Search for the cell housing the specified text and yield its (X, Y) center coordinate. 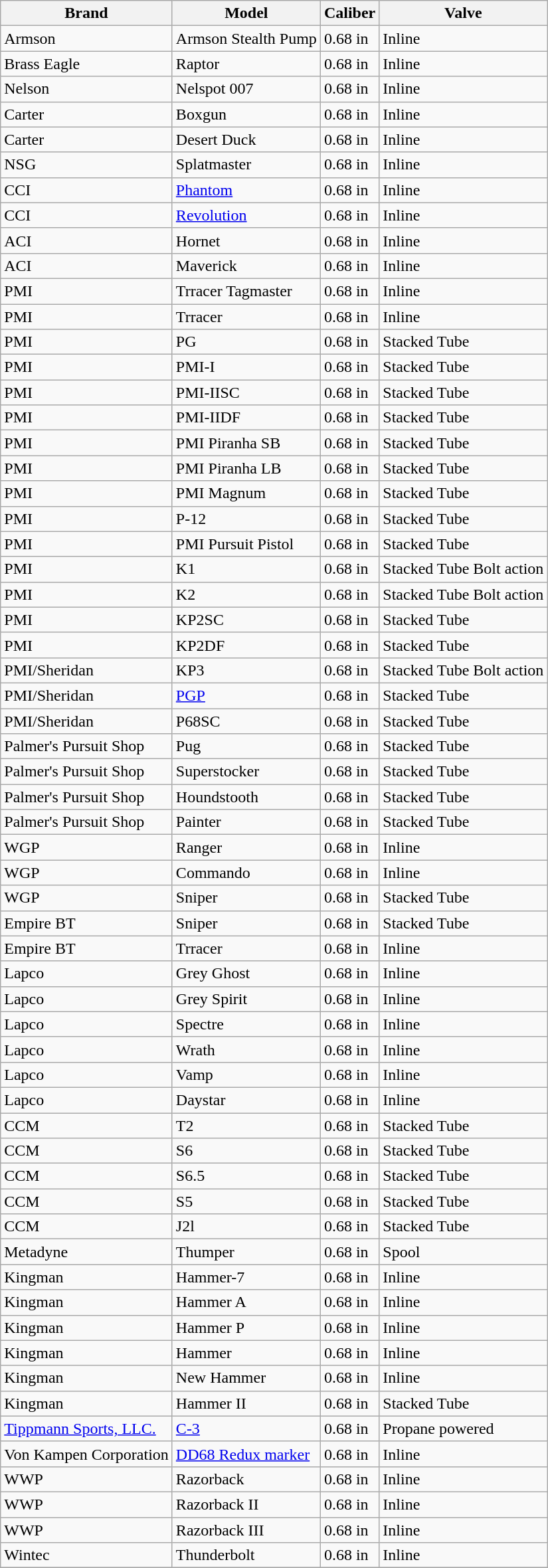
KP3 (246, 670)
P-12 (246, 519)
Raptor (246, 64)
PMI-IIDF (246, 418)
Trracer Tagmaster (246, 291)
Boxgun (246, 114)
Vamp (246, 1075)
P68SC (246, 721)
Phantom (246, 190)
J2l (246, 1227)
Razorback (246, 1479)
PG (246, 342)
Wrath (246, 1049)
Ranger (246, 847)
Painter (246, 822)
Grey Ghost (246, 974)
Valve (464, 13)
Maverick (246, 266)
Thumper (246, 1252)
Grey Spirit (246, 999)
Wintec (86, 1555)
K1 (246, 569)
Brass Eagle (86, 64)
Commando (246, 873)
S6 (246, 1151)
Razorback III (246, 1529)
NSG (86, 165)
Houndstooth (246, 797)
Hammer-7 (246, 1277)
Hammer P (246, 1328)
Nelson (86, 89)
Desert Duck (246, 139)
Daystar (246, 1100)
PMI Piranha LB (246, 468)
PMI Magnum (246, 493)
Hammer A (246, 1302)
PMI-IISC (246, 392)
Hammer II (246, 1403)
Armson (86, 39)
PMI-I (246, 367)
Thunderbolt (246, 1555)
Spectre (246, 1024)
Hornet (246, 240)
PGP (246, 695)
Metadyne (86, 1252)
PMI Pursuit Pistol (246, 544)
S5 (246, 1201)
Razorback II (246, 1504)
DD68 Redux marker (246, 1454)
Pug (246, 746)
Spool (464, 1252)
Caliber (349, 13)
PMI Piranha SB (246, 443)
Splatmaster (246, 165)
C-3 (246, 1429)
Nelspot 007 (246, 89)
Von Kampen Corporation (86, 1454)
Brand (86, 13)
S6.5 (246, 1176)
KP2DF (246, 645)
Model (246, 13)
Revolution (246, 215)
Propane powered (464, 1429)
K2 (246, 594)
Hammer (246, 1353)
Tippmann Sports, LLC. (86, 1429)
Superstocker (246, 772)
KP2SC (246, 620)
T2 (246, 1126)
New Hammer (246, 1378)
Armson Stealth Pump (246, 39)
